Extract the [X, Y] coordinate from the center of the cell holding the provided text.  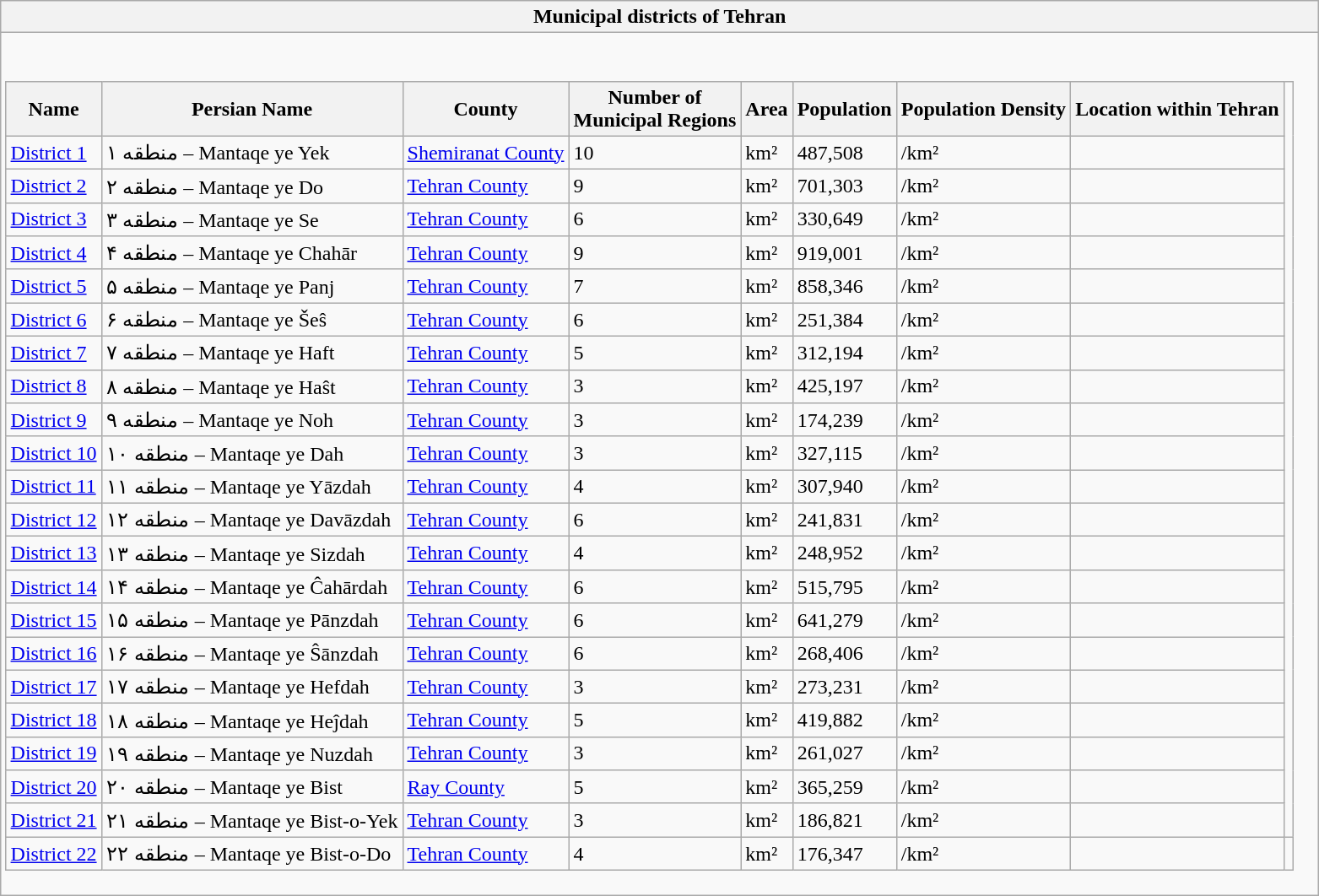
487,508 [844, 153]
248,952 [844, 553]
District 1 [54, 153]
Shemiranat County [486, 153]
Population [844, 108]
273,231 [844, 687]
Persian Name [251, 108]
241,831 [844, 520]
منطقه ۶ – Mantaqe ye Šeŝ [251, 320]
منطقه ۱۹ – Mantaqe ye Nuzdah [251, 753]
County [486, 108]
District 6 [54, 320]
District 17 [54, 687]
منطقه ۴ – Mantaqe ye Chahār [251, 253]
District 10 [54, 453]
174,239 [844, 420]
District 14 [54, 586]
District 3 [54, 219]
330,649 [844, 219]
District 2 [54, 186]
Name [54, 108]
منطقه ۲۲ – Mantaqe ye Bist-o-Do [251, 854]
District 7 [54, 354]
327,115 [844, 453]
312,194 [844, 354]
10 [655, 153]
District 20 [54, 787]
منطقه ۱۱ – Mantaqe ye Yāzdah [251, 487]
District 18 [54, 721]
Area [766, 108]
515,795 [844, 586]
منطقه ۹ – Mantaqe ye Noh [251, 420]
منطقه ۵ – Mantaqe ye Panj [251, 286]
District 13 [54, 553]
منطقه ۱۲ – Mantaqe ye Davāzdah [251, 520]
منطقه ۱۵ – Mantaqe ye Pānzdah [251, 620]
Population Density [983, 108]
منطقه ۳ – Mantaqe ye Se [251, 219]
Location within Tehran [1177, 108]
Ray County [486, 787]
919,001 [844, 253]
District 15 [54, 620]
منطقه ۲۱ – Mantaqe ye Bist-o-Yek [251, 820]
268,406 [844, 654]
منطقه ۱۷ – Mantaqe ye Hefdah [251, 687]
307,940 [844, 487]
منطقه ۱۰ – Mantaqe ye Dah [251, 453]
176,347 [844, 854]
منطقه ۱۳ – Mantaqe ye Sizdah [251, 553]
منطقه ۱۸ – Mantaqe ye Heĵdah [251, 721]
7 [655, 286]
District 16 [54, 654]
District 11 [54, 487]
Number ofMunicipal Regions [655, 108]
منطقه ۸ – Mantaqe ye Haŝt [251, 386]
District 21 [54, 820]
186,821 [844, 820]
261,027 [844, 753]
منطقه ۱ – Mantaqe ye Yek [251, 153]
419,882 [844, 721]
425,197 [844, 386]
District 5 [54, 286]
365,259 [844, 787]
District 22 [54, 854]
858,346 [844, 286]
Municipal districts of Tehran [660, 17]
District 8 [54, 386]
منطقه ۲۰ – Mantaqe ye Bist [251, 787]
District 4 [54, 253]
641,279 [844, 620]
منطقه ۲ – Mantaqe ye Do [251, 186]
منطقه ۱۶ – Mantaqe ye Ŝānzdah [251, 654]
منطقه ۱۴ – Mantaqe ye Ĉahārdah [251, 586]
منطقه ۷ – Mantaqe ye Haft [251, 354]
701,303 [844, 186]
District 12 [54, 520]
District 19 [54, 753]
District 9 [54, 420]
251,384 [844, 320]
